Output the [x, y] coordinate of the center of the cell containing the given text.  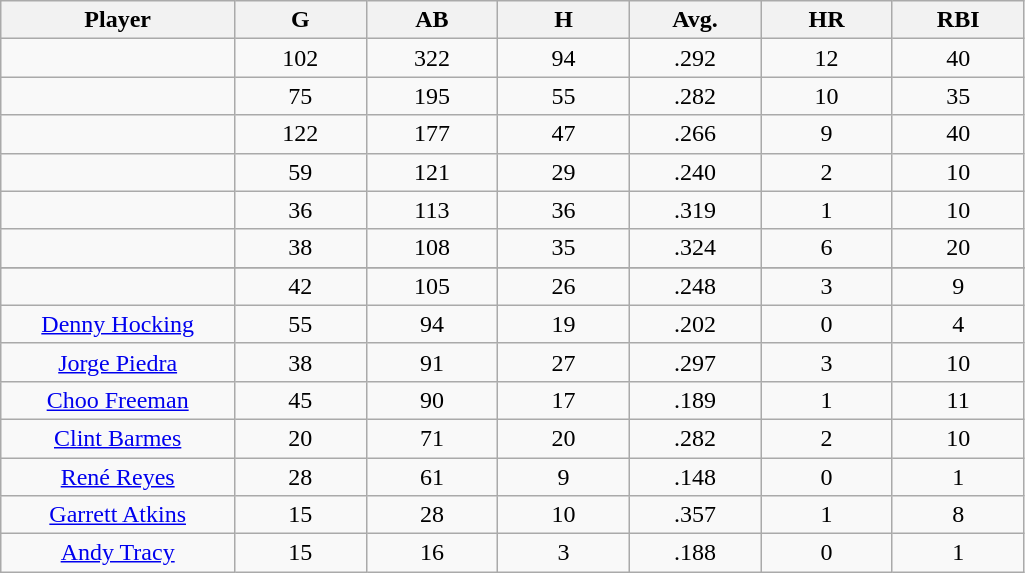
26 [564, 286]
AB [432, 20]
322 [432, 58]
105 [432, 286]
G [301, 20]
Choo Freeman [118, 400]
.202 [695, 324]
122 [301, 134]
.266 [695, 134]
59 [301, 172]
.297 [695, 362]
45 [301, 400]
16 [432, 553]
121 [432, 172]
61 [432, 477]
177 [432, 134]
8 [958, 515]
29 [564, 172]
Clint Barmes [118, 438]
195 [432, 96]
Garrett Atkins [118, 515]
René Reyes [118, 477]
17 [564, 400]
H [564, 20]
Avg. [695, 20]
Andy Tracy [118, 553]
71 [432, 438]
Denny Hocking [118, 324]
.148 [695, 477]
.319 [695, 210]
.324 [695, 248]
Jorge Piedra [118, 362]
19 [564, 324]
108 [432, 248]
.357 [695, 515]
RBI [958, 20]
91 [432, 362]
Player [118, 20]
.189 [695, 400]
113 [432, 210]
102 [301, 58]
4 [958, 324]
75 [301, 96]
90 [432, 400]
27 [564, 362]
.248 [695, 286]
HR [827, 20]
.188 [695, 553]
12 [827, 58]
6 [827, 248]
.292 [695, 58]
47 [564, 134]
.240 [695, 172]
11 [958, 400]
42 [301, 286]
